Search for the cell housing the specified text and yield its [x, y] center coordinate. 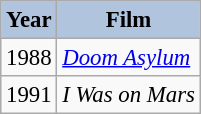
1991 [29, 95]
Year [29, 20]
1988 [29, 58]
Film [128, 20]
Doom Asylum [128, 58]
I Was on Mars [128, 95]
